Provide the (x, y) coordinate of the cell's center where the given text is located.  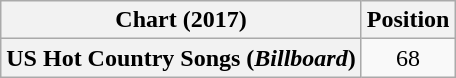
Chart (2017) (181, 20)
68 (408, 58)
Position (408, 20)
US Hot Country Songs (Billboard) (181, 58)
